Return [x, y] of the center of cell containing provided text 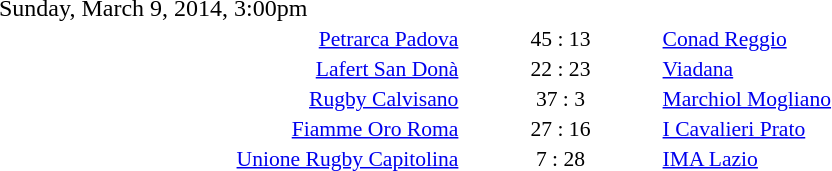
27 : 16 [560, 128]
22 : 23 [560, 68]
37 : 3 [560, 98]
45 : 13 [560, 38]
